Pinpoint the cell where the given text exists, returning its [x, y] midpoint coordinate. 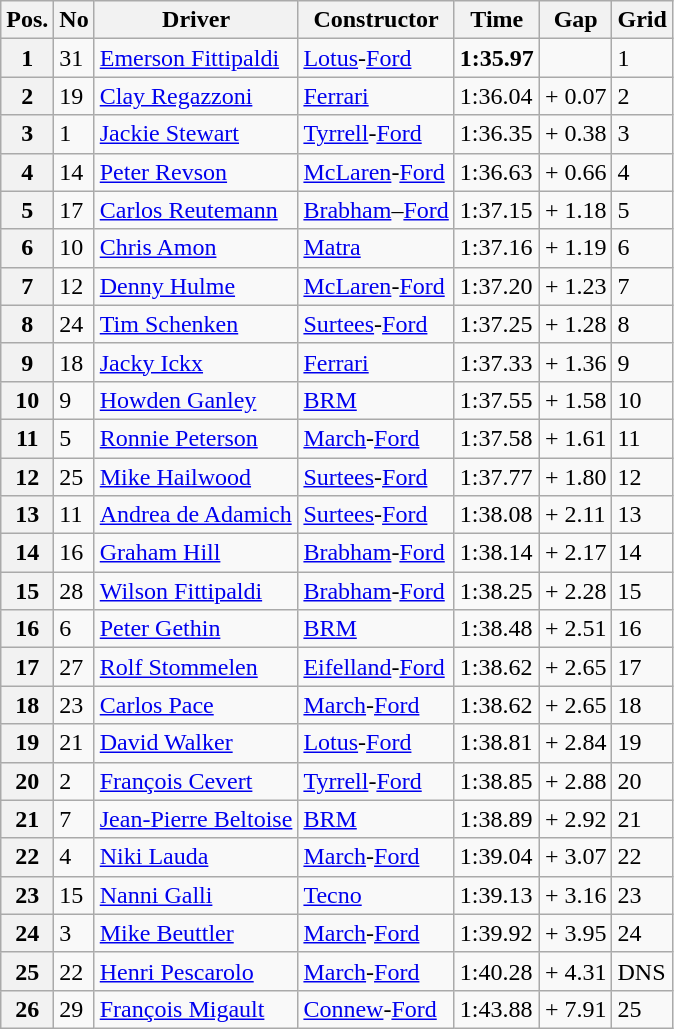
26 [28, 1009]
+ 4.31 [576, 971]
+ 0.38 [576, 134]
Denny Hulme [196, 286]
Eifelland-Ford [376, 667]
1:37.58 [496, 438]
+ 1.23 [576, 286]
+ 2.84 [576, 743]
Driver [196, 20]
1:37.15 [496, 210]
1:36.35 [496, 134]
Emerson Fittipaldi [196, 58]
François Migault [196, 1009]
1:36.04 [496, 96]
+ 0.07 [576, 96]
+ 1.36 [576, 362]
Carlos Pace [196, 705]
1:38.89 [496, 819]
Chris Amon [196, 248]
Jean-Pierre Beltoise [196, 819]
+ 2.92 [576, 819]
+ 3.95 [576, 933]
1:40.28 [496, 971]
+ 1.58 [576, 400]
1:37.77 [496, 477]
27 [74, 667]
Rolf Stommelen [196, 667]
Peter Revson [196, 172]
Nanni Galli [196, 895]
1:43.88 [496, 1009]
Carlos Reutemann [196, 210]
Connew-Ford [376, 1009]
Mike Hailwood [196, 477]
1:39.04 [496, 857]
+ 2.88 [576, 781]
Henri Pescarolo [196, 971]
Niki Lauda [196, 857]
Gap [576, 20]
1:38.81 [496, 743]
Ronnie Peterson [196, 438]
+ 2.28 [576, 591]
Matra [376, 248]
1:38.08 [496, 515]
+ 3.07 [576, 857]
Andrea de Adamich [196, 515]
+ 7.91 [576, 1009]
1:38.25 [496, 591]
François Cevert [196, 781]
Clay Regazzoni [196, 96]
David Walker [196, 743]
1:37.55 [496, 400]
+ 1.80 [576, 477]
1:39.92 [496, 933]
Brabham–Ford [376, 210]
Peter Gethin [196, 629]
Tecno [376, 895]
Tim Schenken [196, 324]
+ 1.28 [576, 324]
No [74, 20]
1:35.97 [496, 58]
1:38.14 [496, 553]
28 [74, 591]
Pos. [28, 20]
1:37.16 [496, 248]
+ 3.16 [576, 895]
1:37.25 [496, 324]
+ 2.11 [576, 515]
Jacky Ickx [196, 362]
Graham Hill [196, 553]
Time [496, 20]
Grid [642, 20]
DNS [642, 971]
1:36.63 [496, 172]
1:38.85 [496, 781]
1:37.33 [496, 362]
Mike Beuttler [196, 933]
+ 1.61 [576, 438]
Wilson Fittipaldi [196, 591]
1:39.13 [496, 895]
1:38.48 [496, 629]
+ 1.18 [576, 210]
Howden Ganley [196, 400]
Constructor [376, 20]
31 [74, 58]
+ 0.66 [576, 172]
29 [74, 1009]
+ 2.17 [576, 553]
+ 1.19 [576, 248]
Jackie Stewart [196, 134]
+ 2.51 [576, 629]
1:37.20 [496, 286]
